From the cell containing the given text, extract its center point as (x, y) coordinate. 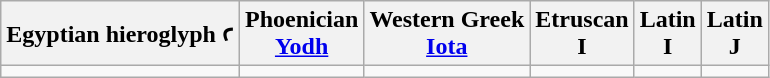
Egyptian hieroglyph ꜥ (120, 34)
EtruscanI (582, 34)
LatinJ (734, 34)
Phoenician Yodh (301, 34)
Western GreekIota (447, 34)
LatinI (668, 34)
